For the text-containing cell, return its midpoint in [x, y] coordinate format. 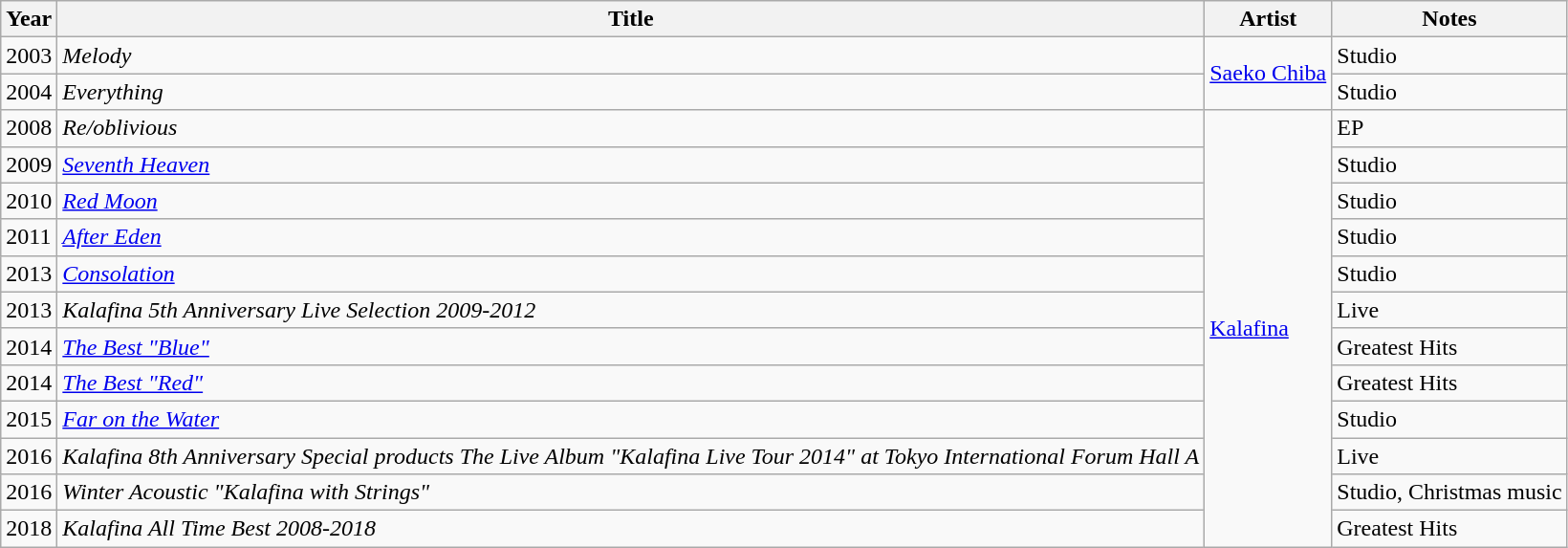
EP [1449, 128]
2018 [29, 529]
Artist [1268, 19]
Kalafina 5th Anniversary Live Selection 2009-2012 [631, 310]
Red Moon [631, 201]
Re/oblivious [631, 128]
Notes [1449, 19]
2010 [29, 201]
Seventh Heaven [631, 164]
After Eden [631, 237]
2011 [29, 237]
Consolation [631, 274]
2004 [29, 92]
2015 [29, 419]
Everything [631, 92]
Winter Acoustic "Kalafina with Strings" [631, 493]
Melody [631, 55]
Kalafina All Time Best 2008-2018 [631, 529]
Studio, Christmas music [1449, 493]
Kalafina [1268, 329]
Kalafina 8th Anniversary Special products The Live Album "Kalafina Live Tour 2014" at Tokyo International Forum Hall A [631, 456]
The Best "Red" [631, 383]
Saeko Chiba [1268, 74]
2008 [29, 128]
2009 [29, 164]
Year [29, 19]
Title [631, 19]
2003 [29, 55]
The Best "Blue" [631, 346]
Far on the Water [631, 419]
